From the cell containing the given text, extract its center point as [X, Y] coordinate. 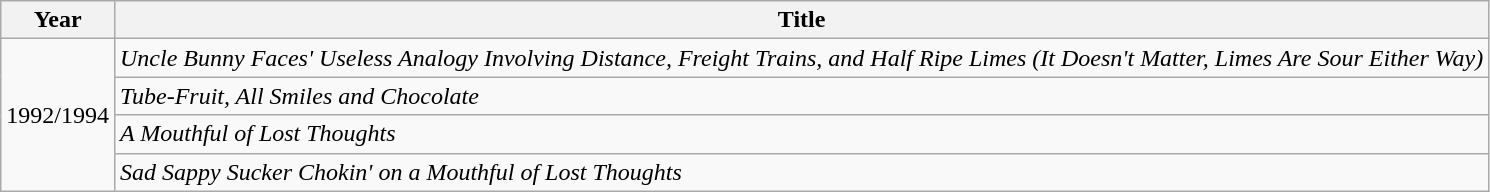
Tube-Fruit, All Smiles and Chocolate [801, 96]
Title [801, 20]
Year [58, 20]
A Mouthful of Lost Thoughts [801, 134]
Uncle Bunny Faces' Useless Analogy Involving Distance, Freight Trains, and Half Ripe Limes (It Doesn't Matter, Limes Are Sour Either Way) [801, 58]
Sad Sappy Sucker Chokin' on a Mouthful of Lost Thoughts [801, 172]
1992/1994 [58, 115]
